Scan for the cell matching the given text and deliver its (X, Y) coordinate at center. 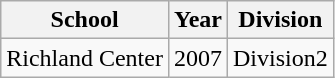
Year (198, 20)
School (85, 20)
Richland Center (85, 58)
2007 (198, 58)
Division2 (281, 58)
Division (281, 20)
